Output the (x, y) coordinate of the center of the cell containing the given text.  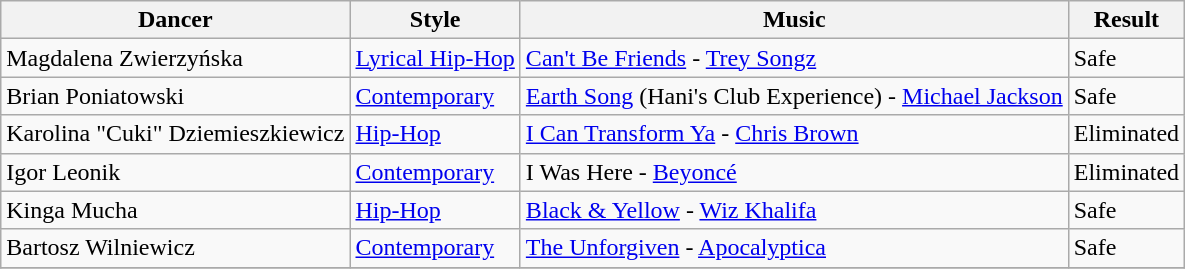
Lyrical Hip-Hop (435, 58)
I Can Transform Ya - Chris Brown (794, 134)
Earth Song (Hani's Club Experience) - Michael Jackson (794, 96)
Kinga Mucha (176, 210)
Result (1126, 20)
Can't Be Friends - Trey Songz (794, 58)
The Unforgiven - Apocalyptica (794, 248)
Black & Yellow - Wiz Khalifa (794, 210)
Dancer (176, 20)
I Was Here - Beyoncé (794, 172)
Brian Poniatowski (176, 96)
Music (794, 20)
Magdalena Zwierzyńska (176, 58)
Bartosz Wilniewicz (176, 248)
Igor Leonik (176, 172)
Style (435, 20)
Karolina "Cuki" Dziemieszkiewicz (176, 134)
